Determine the [X, Y] coordinate at the center of the cell enclosing the given text.  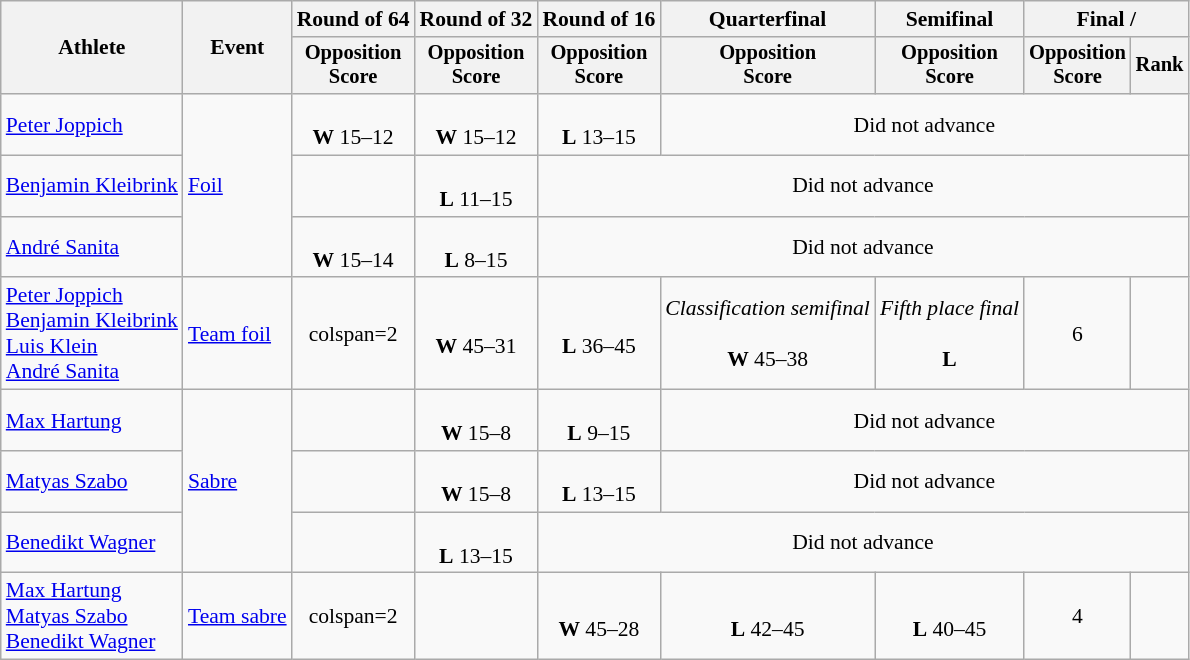
Benedikt Wagner [92, 542]
Max Hartung [92, 420]
L 42–45 [768, 616]
Rank [1160, 66]
Fifth place finalL [950, 334]
6 [1078, 334]
L 8–15 [476, 248]
Team foil [238, 334]
W 15–14 [354, 248]
Round of 64 [354, 19]
André Sanita [92, 248]
L 11–15 [476, 186]
Round of 32 [476, 19]
Sabre [238, 482]
Final / [1106, 19]
Max HartungMatyas SzaboBenedikt Wagner [92, 616]
W 45–31 [476, 334]
L 36–45 [598, 334]
Peter JoppichBenjamin KleibrinkLuis KleinAndré Sanita [92, 334]
Semifinal [950, 19]
L 9–15 [598, 420]
Athlete [92, 48]
4 [1078, 616]
Event [238, 48]
Peter Joppich [92, 124]
Classification semifinalW 45–38 [768, 334]
Team sabre [238, 616]
Foil [238, 186]
L 40–45 [950, 616]
W 45–28 [598, 616]
Round of 16 [598, 19]
Quarterfinal [768, 19]
Matyas Szabo [92, 482]
Benjamin Kleibrink [92, 186]
